Return (X, Y) of the center of cell containing provided text 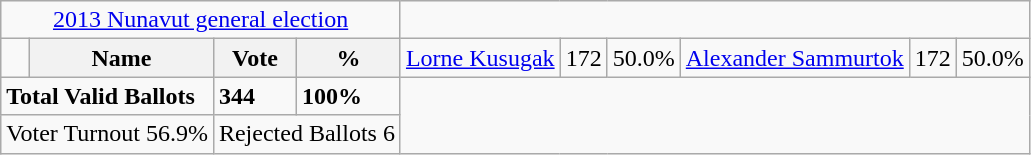
Lorne Kusugak (480, 58)
Voter Turnout 56.9% (108, 134)
Alexander Sammurtok (794, 58)
Rejected Ballots 6 (306, 134)
% (349, 58)
Vote (254, 58)
Total Valid Ballots (108, 96)
100% (349, 96)
344 (254, 96)
Name (121, 58)
2013 Nunavut general election (201, 20)
